Extract the [x, y] coordinate from the center of the cell holding the provided text.  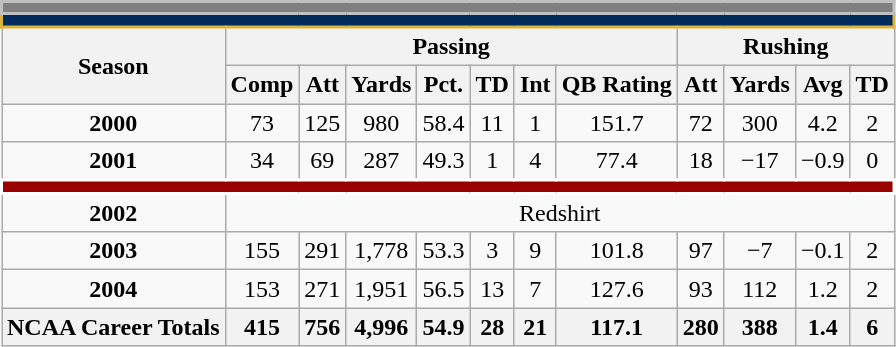
Season [114, 66]
155 [262, 251]
280 [700, 327]
287 [382, 162]
69 [322, 162]
117.1 [616, 327]
2001 [114, 162]
4 [535, 162]
271 [322, 289]
1,778 [382, 251]
−0.9 [822, 162]
415 [262, 327]
93 [700, 289]
125 [322, 123]
4,996 [382, 327]
Int [535, 84]
151.7 [616, 123]
3 [492, 251]
11 [492, 123]
6 [872, 327]
53.3 [444, 251]
72 [700, 123]
18 [700, 162]
Passing [451, 46]
1.4 [822, 327]
77.4 [616, 162]
QB Rating [616, 84]
NCAA Career Totals [114, 327]
28 [492, 327]
7 [535, 289]
−17 [760, 162]
34 [262, 162]
2000 [114, 123]
291 [322, 251]
49.3 [444, 162]
2002 [114, 212]
58.4 [444, 123]
97 [700, 251]
388 [760, 327]
101.8 [616, 251]
112 [760, 289]
9 [535, 251]
756 [322, 327]
300 [760, 123]
1.2 [822, 289]
Comp [262, 84]
Pct. [444, 84]
127.6 [616, 289]
1,951 [382, 289]
−7 [760, 251]
13 [492, 289]
73 [262, 123]
Rushing [786, 46]
54.9 [444, 327]
Redshirt [560, 212]
−0.1 [822, 251]
980 [382, 123]
4.2 [822, 123]
56.5 [444, 289]
2004 [114, 289]
0 [872, 162]
Avg [822, 84]
153 [262, 289]
2003 [114, 251]
21 [535, 327]
